Scan for the cell matching the given text and deliver its (x, y) coordinate at center. 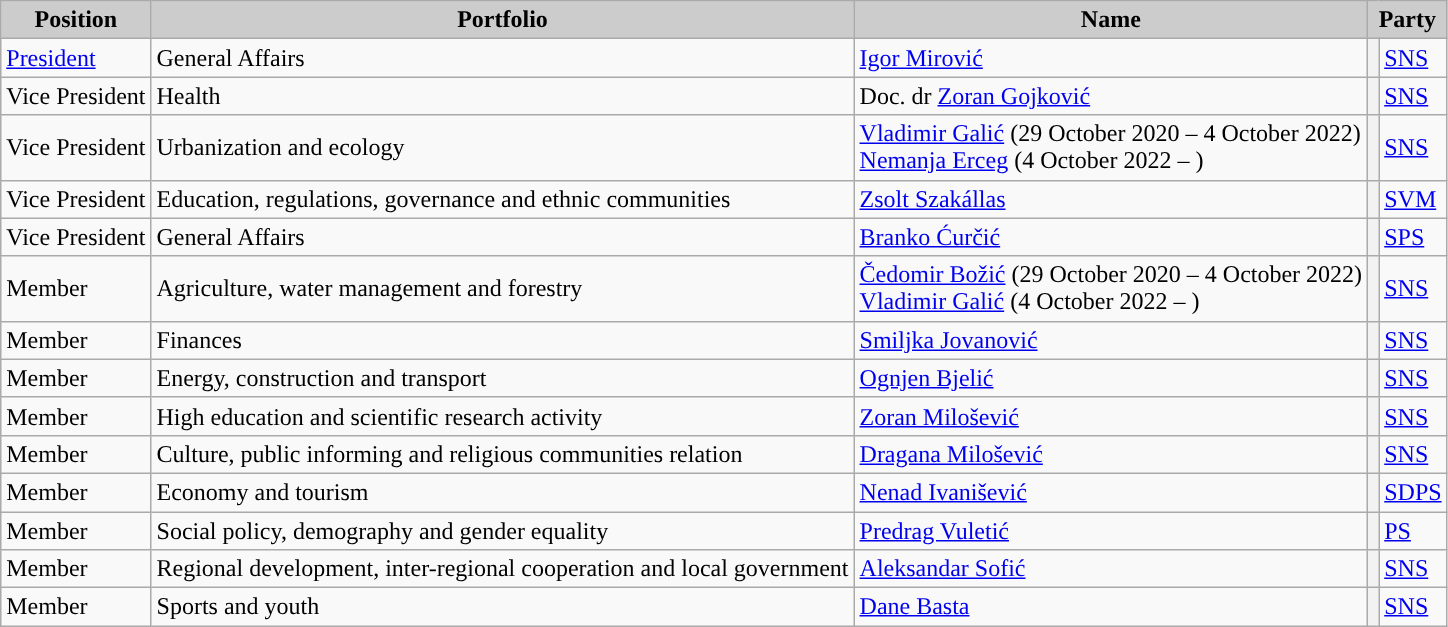
Agriculture, water management and forestry (502, 288)
Economy and tourism (502, 492)
Igor Mirović (1111, 58)
Dane Basta (1111, 607)
PS (1413, 531)
SVM (1413, 199)
SPS (1413, 237)
Branko Ćurčić (1111, 237)
Urbanization and ecology (502, 148)
Regional development, inter-regional cooperation and local government (502, 569)
Nenad Ivanišević (1111, 492)
Ognjen Bjelić (1111, 378)
Predrag Vuletić (1111, 531)
Vladimir Galić (29 October 2020 – 4 October 2022)Nemanja Erceg (4 October 2022 – ) (1111, 148)
Culture, public informing and religious communities relation (502, 454)
Sports and youth (502, 607)
Portfolio (502, 20)
Name (1111, 20)
Zoran Milošević (1111, 416)
Education, regulations, governance and ethnic communities (502, 199)
SDPS (1413, 492)
Zsolt Szakállas (1111, 199)
High education and scientific research activity (502, 416)
Finances (502, 340)
Doc. dr Zoran Gojković (1111, 96)
Energy, construction and transport (502, 378)
Social policy, demography and gender equality (502, 531)
Health (502, 96)
Party (1408, 20)
Aleksandar Sofić (1111, 569)
Čedomir Božić (29 October 2020 – 4 October 2022)Vladimir Galić (4 October 2022 – ) (1111, 288)
President (76, 58)
Dragana Milošević (1111, 454)
Position (76, 20)
Smiljka Jovanović (1111, 340)
